Provide the (X, Y) coordinate of the cell's center where the given text is located.  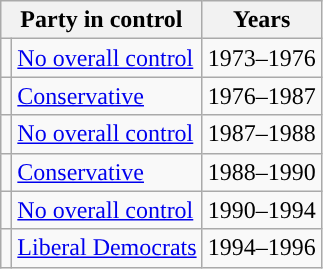
1988–1990 (262, 172)
1987–1988 (262, 134)
Liberal Democrats (107, 248)
1976–1987 (262, 96)
1990–1994 (262, 210)
1973–1976 (262, 58)
1994–1996 (262, 248)
Party in control (102, 20)
Years (262, 20)
